Scan for the cell matching the given text and deliver its [x, y] coordinate at center. 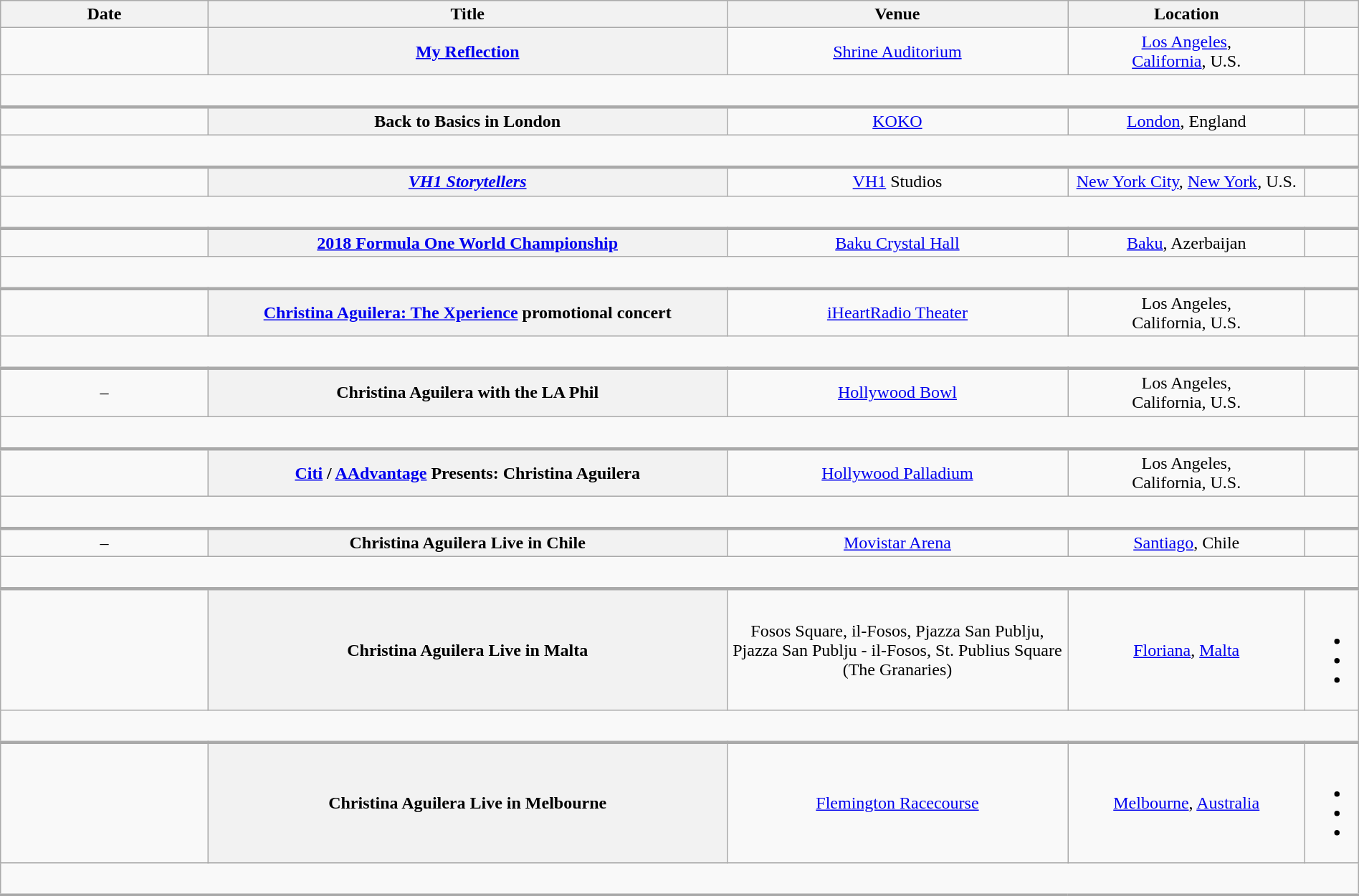
VH1 Storytellers [467, 181]
Hollywood Bowl [897, 393]
Back to Basics in London [467, 121]
Venue [897, 14]
Date [105, 14]
Christina Aguilera Live in Chile [467, 543]
Christina Aguilera Live in Melbourne [467, 803]
2018 Formula One World Championship [467, 242]
London, England [1187, 121]
Baku, Azerbaijan [1187, 242]
Christina Aguilera: The Xperience promotional concert [467, 313]
New York City, New York, U.S. [1187, 181]
Location [1187, 14]
My Reflection [467, 52]
Title [467, 14]
VH1 Studios [897, 181]
Santiago, Chile [1187, 543]
Melbourne, Australia [1187, 803]
Floriana, Malta [1187, 649]
Christina Aguilera Live in Malta [467, 649]
Fosos Square, il-Fosos, Pjazza San Publju, Pjazza San Publju - il-Fosos, St. Publius Square (The Granaries) [897, 649]
iHeartRadio Theater [897, 313]
Movistar Arena [897, 543]
Christina Aguilera with the LA Phil [467, 393]
Baku Crystal Hall [897, 242]
Citi / AAdvantage Presents: Christina Aguilera [467, 473]
KOKO [897, 121]
Flemington Racecourse [897, 803]
Hollywood Palladium [897, 473]
Shrine Auditorium [897, 52]
